Determine the (x, y) coordinate at the center of the cell enclosing the given text.  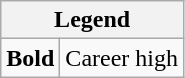
Bold (30, 58)
Legend (92, 20)
Career high (122, 58)
